Locate the cell with the specified text and output its [x, y] center coordinate. 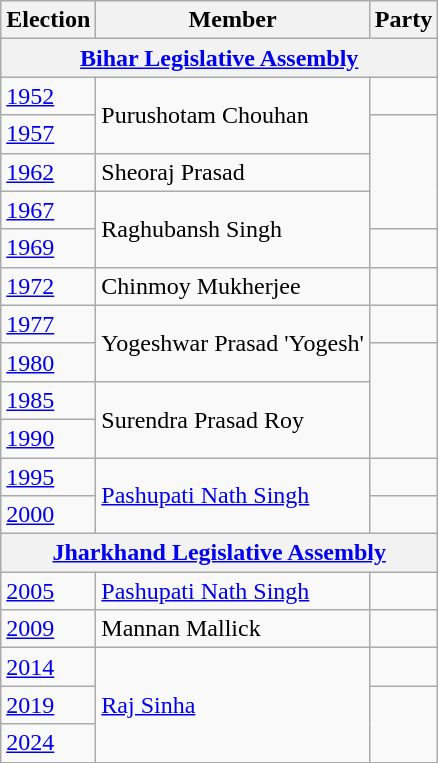
Election [48, 20]
2024 [48, 743]
Bihar Legislative Assembly [220, 58]
1969 [48, 248]
1980 [48, 362]
1962 [48, 172]
1972 [48, 286]
Purushotam Chouhan [233, 115]
1967 [48, 210]
Yogeshwar Prasad 'Yogesh' [233, 343]
2005 [48, 591]
2019 [48, 705]
1990 [48, 438]
1977 [48, 324]
2014 [48, 667]
2009 [48, 629]
1952 [48, 96]
Member [233, 20]
1995 [48, 477]
Sheoraj Prasad [233, 172]
Raghubansh Singh [233, 229]
Raj Sinha [233, 705]
2000 [48, 515]
1985 [48, 400]
Chinmoy Mukherjee [233, 286]
1957 [48, 134]
Jharkhand Legislative Assembly [220, 553]
Party [403, 20]
Mannan Mallick [233, 629]
Surendra Prasad Roy [233, 419]
